For the text-containing cell, return its midpoint in [x, y] coordinate format. 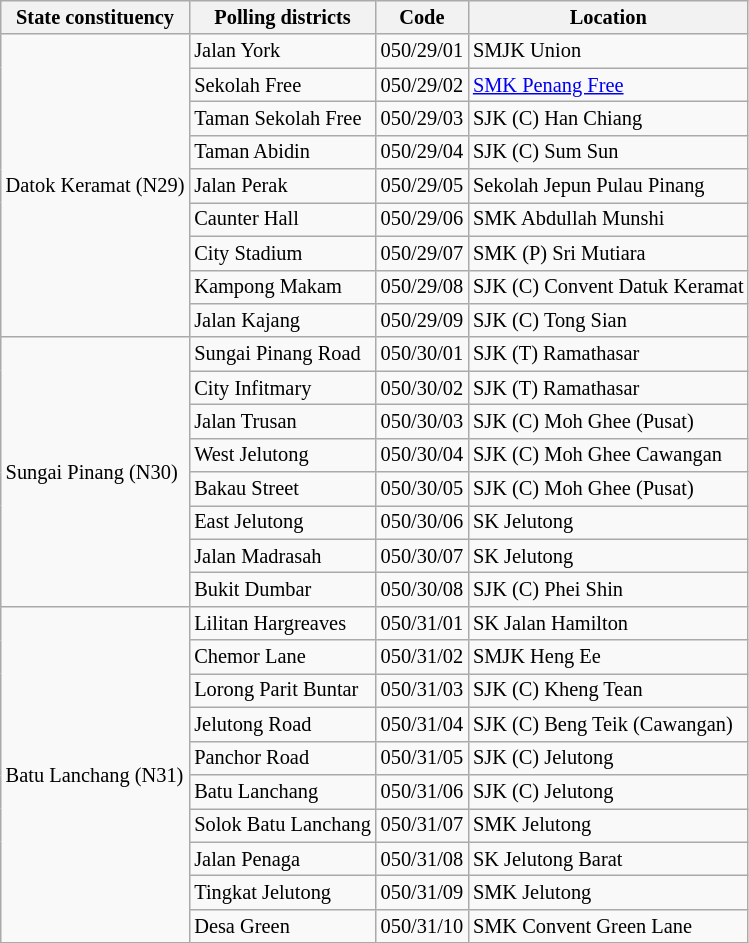
050/31/02 [422, 657]
SMK Abdullah Munshi [608, 219]
Bakau Street [282, 489]
Datok Keramat (N29) [96, 186]
Jalan Madrasah [282, 556]
City Stadium [282, 253]
Jelutong Road [282, 724]
Lilitan Hargreaves [282, 623]
050/31/04 [422, 724]
Jalan Trusan [282, 421]
050/31/05 [422, 758]
050/30/03 [422, 421]
SMJK Union [608, 51]
050/29/04 [422, 152]
SJK (C) Han Chiang [608, 118]
Sekolah Jepun Pulau Pinang [608, 186]
Sungai Pinang (N30) [96, 472]
050/30/08 [422, 589]
050/30/02 [422, 388]
SMJK Heng Ee [608, 657]
Sekolah Free [282, 85]
050/30/04 [422, 455]
050/29/05 [422, 186]
Batu Lanchang [282, 791]
Batu Lanchang (N31) [96, 774]
050/31/07 [422, 825]
SJK (C) Phei Shin [608, 589]
050/29/06 [422, 219]
Jalan Perak [282, 186]
Desa Green [282, 926]
Tingkat Jelutong [282, 892]
Chemor Lane [282, 657]
Panchor Road [282, 758]
SJK (C) Moh Ghee Cawangan [608, 455]
Location [608, 17]
050/29/03 [422, 118]
050/31/08 [422, 859]
Caunter Hall [282, 219]
Bukit Dumbar [282, 589]
050/29/08 [422, 287]
Jalan Penaga [282, 859]
SMK (P) Sri Mutiara [608, 253]
Taman Sekolah Free [282, 118]
050/29/01 [422, 51]
Jalan York [282, 51]
050/31/06 [422, 791]
050/29/07 [422, 253]
Lorong Parit Buntar [282, 690]
SJK (C) Beng Teik (Cawangan) [608, 724]
Jalan Kajang [282, 320]
Taman Abidin [282, 152]
East Jelutong [282, 522]
Solok Batu Lanchang [282, 825]
050/31/03 [422, 690]
Polling districts [282, 17]
SMK Penang Free [608, 85]
SK Jalan Hamilton [608, 623]
Code [422, 17]
050/30/07 [422, 556]
050/31/09 [422, 892]
SJK (C) Kheng Tean [608, 690]
050/30/01 [422, 354]
050/30/05 [422, 489]
Sungai Pinang Road [282, 354]
050/31/10 [422, 926]
SJK (C) Sum Sun [608, 152]
SJK (C) Tong Sian [608, 320]
West Jelutong [282, 455]
SMK Convent Green Lane [608, 926]
SJK (C) Convent Datuk Keramat [608, 287]
City Infitmary [282, 388]
SK Jelutong Barat [608, 859]
State constituency [96, 17]
050/31/01 [422, 623]
050/29/02 [422, 85]
Kampong Makam [282, 287]
050/29/09 [422, 320]
050/30/06 [422, 522]
